Provide the (x, y) coordinate of the cell's center where the given text is located.  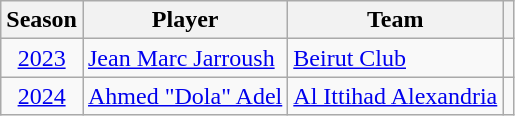
2024 (42, 96)
Team (396, 20)
2023 (42, 58)
Jean Marc Jarroush (184, 58)
Ahmed "Dola" Adel (184, 96)
Al Ittihad Alexandria (396, 96)
Beirut Club (396, 58)
Season (42, 20)
Player (184, 20)
